Pinpoint the cell where the given text exists, returning its (X, Y) midpoint coordinate. 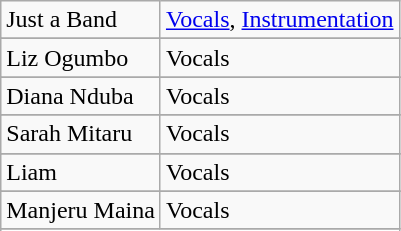
Just a Band (81, 20)
Liz Ogumbo (81, 58)
Vocals, Instrumentation (280, 20)
Diana Nduba (81, 96)
Sarah Mitaru (81, 134)
Liam (81, 172)
Manjeru Maina (81, 210)
